Pinpoint the cell where the given text exists, returning its [x, y] midpoint coordinate. 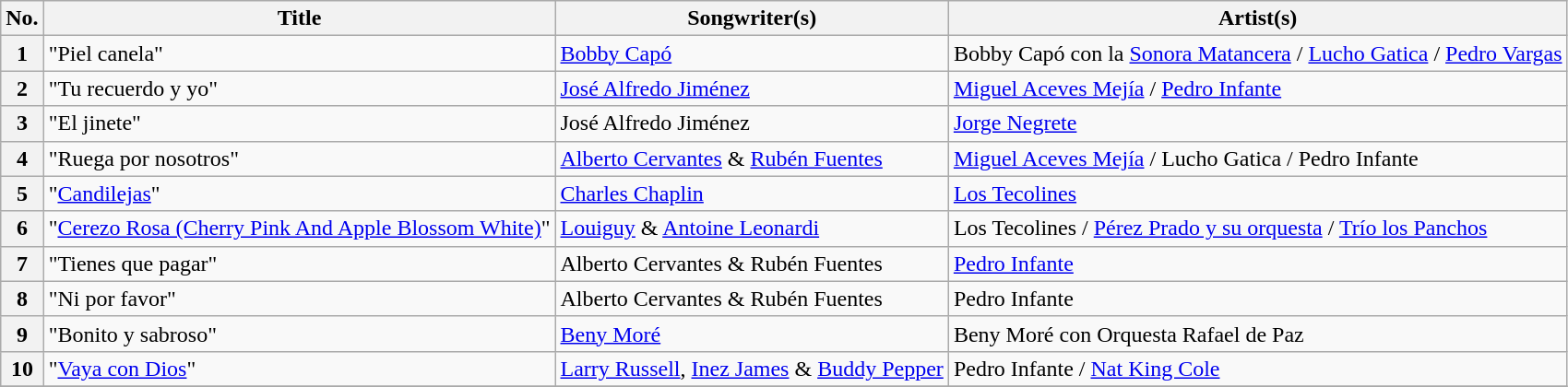
Beny Moré con Orquesta Rafael de Paz [1258, 334]
Title [299, 18]
"El jinete" [299, 123]
"Vaya con Dios" [299, 369]
Pedro Infante / Nat King Cole [1258, 369]
Larry Russell, Inez James & Buddy Pepper [752, 369]
Jorge Negrete [1258, 123]
4 [22, 158]
Los Tecolines / Pérez Prado y su orquesta / Trío los Panchos [1258, 229]
8 [22, 299]
7 [22, 264]
9 [22, 334]
5 [22, 193]
6 [22, 229]
Artist(s) [1258, 18]
"Tu recuerdo y yo" [299, 88]
Louiguy & Antoine Leonardi [752, 229]
No. [22, 18]
"Ruega por nosotros" [299, 158]
1 [22, 53]
Charles Chaplin [752, 193]
3 [22, 123]
"Piel canela" [299, 53]
Bobby Capó [752, 53]
Los Tecolines [1258, 193]
"Tienes que pagar" [299, 264]
Bobby Capó con la Sonora Matancera / Lucho Gatica / Pedro Vargas [1258, 53]
"Ni por favor" [299, 299]
2 [22, 88]
Miguel Aceves Mejía / Pedro Infante [1258, 88]
"Candilejas" [299, 193]
Songwriter(s) [752, 18]
"Cerezo Rosa (Cherry Pink And Apple Blossom White)" [299, 229]
10 [22, 369]
"Bonito y sabroso" [299, 334]
Miguel Aceves Mejía / Lucho Gatica / Pedro Infante [1258, 158]
Beny Moré [752, 334]
